Detect which cell encompasses the target text, then output its [X, Y] center coordinate. 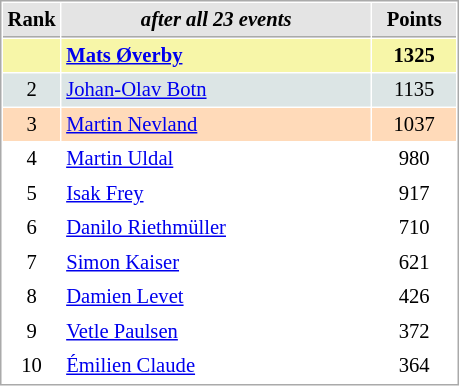
917 [414, 194]
621 [414, 262]
8 [32, 296]
710 [414, 228]
Martin Nevland [216, 124]
Mats Øverby [216, 56]
6 [32, 228]
4 [32, 158]
Rank [32, 20]
1325 [414, 56]
426 [414, 296]
1037 [414, 124]
1135 [414, 90]
Martin Uldal [216, 158]
Simon Kaiser [216, 262]
2 [32, 90]
5 [32, 194]
after all 23 events [216, 20]
10 [32, 366]
Danilo Riethmüller [216, 228]
372 [414, 332]
9 [32, 332]
Isak Frey [216, 194]
Johan-Olav Botn [216, 90]
3 [32, 124]
Damien Levet [216, 296]
980 [414, 158]
7 [32, 262]
364 [414, 366]
Vetle Paulsen [216, 332]
Points [414, 20]
Émilien Claude [216, 366]
